Return the (x, y) coordinate for the center point of the cell that contains the specified text.  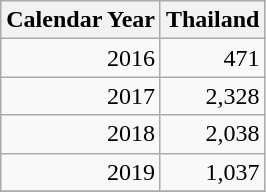
2017 (81, 96)
2016 (81, 58)
2019 (81, 172)
Thailand (212, 20)
2,328 (212, 96)
1,037 (212, 172)
471 (212, 58)
Calendar Year (81, 20)
2018 (81, 134)
2,038 (212, 134)
